Locate the cell with the specified text and output its [X, Y] center coordinate. 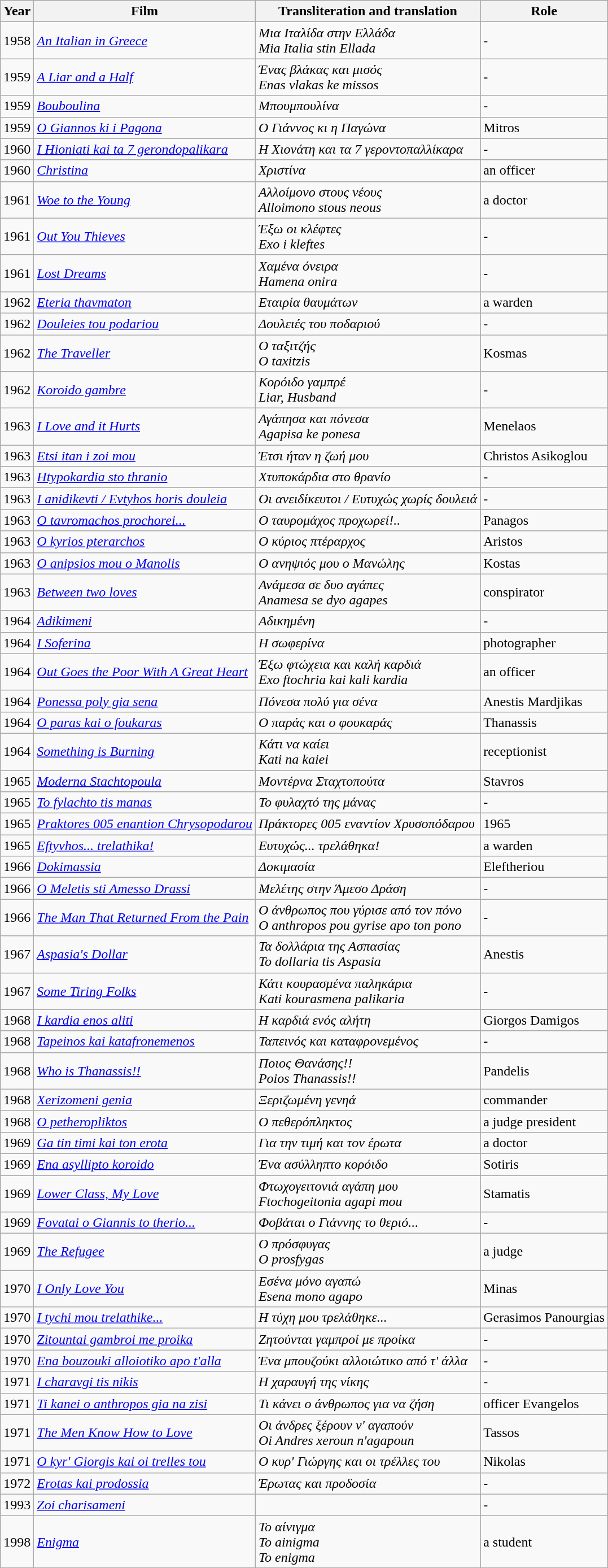
Το αίνιγμαTo ainigmaTo enigma [368, 1541]
Nikolas [544, 1462]
Μελέτης στην Άμεσο Δράση [368, 888]
Ena bouzouki alloiotiko apo t'alla [145, 1361]
The Men Know How to Love [145, 1432]
I Only Love You [145, 1289]
O Meletis sti Amesso Drassi [145, 888]
Χαμένα όνειραHamena onira [368, 273]
Lower Class, My Love [145, 1193]
Stamatis [544, 1193]
Role [544, 11]
I kardia enos aliti [145, 1020]
Sotiris [544, 1164]
Ο Γιάννος κι η Παγώνα [368, 128]
Something is Burning [145, 751]
officer Evangelos [544, 1404]
Οι ανειδίκευτοι / Ευτυχώς χωρίς δουλειά [368, 499]
Ζητούνται γαμπροί με προίκα [368, 1339]
Eftyvhos... trelathika! [145, 846]
Για την τιμή και τον έρωτα [368, 1143]
Minas [544, 1289]
Μπουμπουλίνα [368, 106]
I anidikevti / Evtyhos horis douleia [145, 499]
Stavros [544, 781]
O kyr' Giorgis kai oi trelles tou [145, 1462]
Giorgos Damigos [544, 1020]
O tavromachos prochorei... [145, 520]
Κορόιδο γαμπρέLiar, Husband [368, 390]
Dokimassia [145, 867]
Tapeinos kai katafronemenos [145, 1042]
Έξω φτώχεια και καλή καρδιάExo ftochria kai kali kardia [368, 672]
Pandelis [544, 1071]
Έρωτας και προδοσία [368, 1483]
Πόνεσα πολύ για σένα [368, 701]
Tassos [544, 1432]
Φτωχογειτονιά αγάπη μουFtochogeitonia agapi mou [368, 1193]
Anestis Mardjikas [544, 701]
Η καρδιά ενός αλήτη [368, 1020]
Praktores 005 enantion Chrysopodarou [145, 824]
Ευτυχώς... τρελάθηκα! [368, 846]
Woe to the Young [145, 200]
Ο άνθρωπος που γύρισε από τον πόνοO anthropos pou gyrise apo ton pono [368, 917]
Ο ταυρομάχος προχωρεί!.. [368, 520]
Erotas kai prodossia [145, 1483]
Kostas [544, 563]
Out You Thieves [145, 236]
Ga tin timi kai ton erota [145, 1143]
Ένα ασύλληπτο κορόιδο [368, 1164]
O kyrios pterarchos [145, 542]
Film [145, 11]
I tychi mou trelathike... [145, 1318]
Christina [145, 171]
Aspasia's Dollar [145, 955]
Aristos [544, 542]
Ταπεινός και καταφρονεμένος [368, 1042]
Ανάμεσα σε δυο αγάπεςAnamesa se dyo agapes [368, 592]
The Traveller [145, 352]
Eleftheriou [544, 867]
Thanassis [544, 722]
Ένα μπουζούκι αλλοιώτικο από τ' άλλα [368, 1361]
Out Goes the Poor With A Great Heart [145, 672]
Xerizomeni genia [145, 1100]
Moderna Stachtopoula [145, 781]
Εσένα μόνο αγαπώEsena mono agapo [368, 1289]
Adikimeni [145, 621]
Ο ταξιτζήςO taxitzis [368, 352]
1993 [17, 1505]
Η χαραυγή της νίκης [368, 1382]
Η σωφερίνα [368, 643]
I Love and it Hurts [145, 427]
Πράκτορες 005 εναντίον Χρυσοπόδαρου [368, 824]
I Soferina [145, 643]
a student [544, 1541]
Δοκιμασία [368, 867]
Ποιος Θανάσης!!Poios Thanassis!! [368, 1071]
Menelaos [544, 427]
1998 [17, 1541]
Τι κάνει ο άνθρωπος για να ζήση [368, 1404]
Some Tiring Folks [145, 991]
commander [544, 1100]
I charavgi tis nikis [145, 1382]
photographer [544, 643]
Φοβάται ο Γιάννης το θεριό... [368, 1223]
Enigma [145, 1541]
Οι άνδρες ξέρουν ν' αγαπούνOi Andres xeroun n'agapoun [368, 1432]
Ο πρόσφυγαςO prosfygas [368, 1252]
O anipsios mou o Manolis [145, 563]
Who is Thanassis!! [145, 1071]
Ο ανηψιός μου ο Μανώλης [368, 563]
Κάτι να καίειKati na kaiei [368, 751]
Fovatai o Giannis to therio... [145, 1223]
Ένας βλάκας και μισόςEnas vlakas ke missos [368, 77]
The Man That Returned From the Pain [145, 917]
Κάτι κουρασμένα παληκάριαKati kourasmena palikaria [368, 991]
O petheropliktos [145, 1121]
Χριστίνα [368, 171]
Zoi charisameni [145, 1505]
An Italian in Greece [145, 41]
O paras kai o foukaras [145, 722]
Between two loves [145, 592]
a judge [544, 1252]
Anestis [544, 955]
Mitros [544, 128]
Η τύχη μου τρελάθηκε... [368, 1318]
O Giannos ki i Pagona [145, 128]
Ena asyllipto koroido [145, 1164]
Ο κυρ' Γιώργης και οι τρέλλες του [368, 1462]
a judge president [544, 1121]
receptionist [544, 751]
Ο κύριος πτέραρχος [368, 542]
Year [17, 11]
To fylachto tis manas [145, 803]
Εταιρία θαυμάτων [368, 302]
Το φυλαχτό της μάνας [368, 803]
The Refugee [145, 1252]
Bouboulina [145, 106]
Η Χιονάτη και τα 7 γεροντοπαλλίκαρα [368, 149]
Eteria thavmaton [145, 302]
Kosmas [544, 352]
Htypokardia sto thranio [145, 477]
Μοντέρνα Σταχτοπούτα [368, 781]
Τα δολλάρια της ΑσπασίαςTo dollaria tis Aspasia [368, 955]
Douleies tou podariou [145, 324]
Ξεριζωμένη γενηά [368, 1100]
Ti kanei o anthropos gia na zisi [145, 1404]
Christos Asikoglou [544, 456]
Ο πεθερόπληκτος [368, 1121]
Χτυποκάρδια στο θρανίο [368, 477]
Panagos [544, 520]
Δουλειές του ποδαριού [368, 324]
Transliteration and translation [368, 11]
Αδικημένη [368, 621]
Gerasimos Panourgias [544, 1318]
Αγάπησα και πόνεσαAgapisa ke ponesa [368, 427]
1972 [17, 1483]
A Liar and a Half [145, 77]
1958 [17, 41]
Etsi itan i zoi mou [145, 456]
Ο παράς και ο φουκαράς [368, 722]
Koroido gambre [145, 390]
Έτσι ήταν η ζωή μου [368, 456]
Μια Ιταλίδα στην ΕλλάδαMia Italia stin Ellada [368, 41]
Ponessa poly gia sena [145, 701]
Lost Dreams [145, 273]
Έξω οι κλέφτεςExo i kleftes [368, 236]
conspirator [544, 592]
Zitountai gambroi me proika [145, 1339]
I Hioniati kai ta 7 gerondopalikara [145, 149]
Αλλοίμονο στους νέουςAlloimono stous neous [368, 200]
